From the cell containing the given text, extract its center point as (x, y) coordinate. 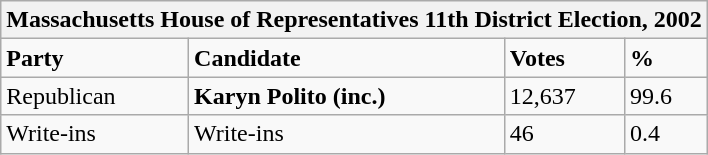
Votes (564, 58)
0.4 (666, 134)
% (666, 58)
Party (95, 58)
Candidate (347, 58)
Karyn Polito (inc.) (347, 96)
Massachusetts House of Representatives 11th District Election, 2002 (354, 20)
12,637 (564, 96)
Republican (95, 96)
99.6 (666, 96)
46 (564, 134)
